Scan for the cell matching the given text and deliver its [X, Y] coordinate at center. 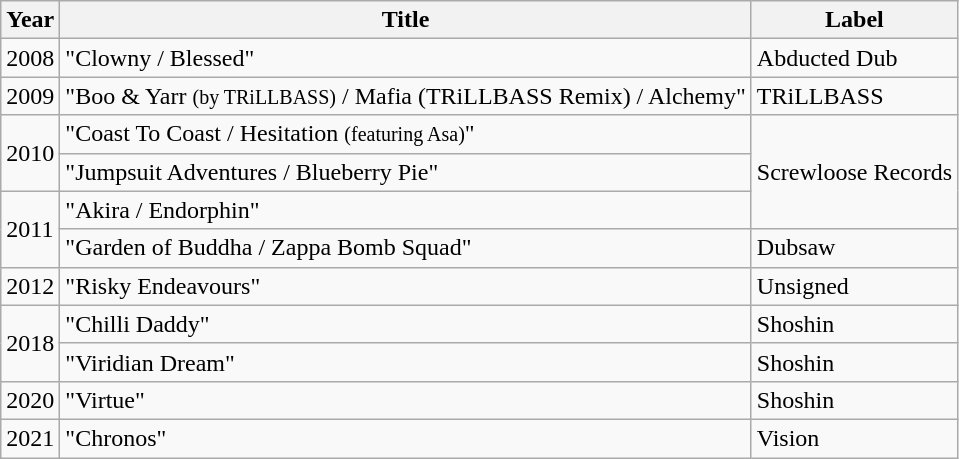
"Risky Endeavours" [406, 286]
Vision [854, 438]
2021 [30, 438]
"Garden of Buddha / Zappa Bomb Squad" [406, 248]
"Viridian Dream" [406, 362]
2012 [30, 286]
"Akira / Endorphin" [406, 210]
"Boo & Yarr (by TRiLLBASS) / Mafia (TRiLLBASS Remix) / Alchemy" [406, 96]
"Chronos" [406, 438]
2020 [30, 400]
Unsigned [854, 286]
Year [30, 20]
Title [406, 20]
2010 [30, 153]
TRiLLBASS [854, 96]
"Chilli Daddy" [406, 324]
Dubsaw [854, 248]
"Clowny / Blessed" [406, 58]
Abducted Dub [854, 58]
Label [854, 20]
2008 [30, 58]
"Virtue" [406, 400]
Screwloose Records [854, 172]
"Jumpsuit Adventures / Blueberry Pie" [406, 172]
"Coast To Coast / Hesitation (featuring Asa)" [406, 134]
2018 [30, 343]
2009 [30, 96]
2011 [30, 229]
